Return (x, y) of the center of cell containing provided text 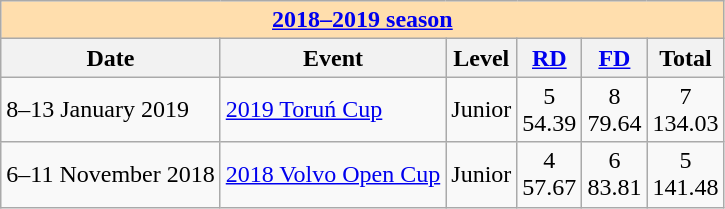
2018 Volvo Open Cup (333, 174)
2019 Toruń Cup (333, 110)
8–13 January 2019 (110, 110)
5 54.39 (550, 110)
Date (110, 58)
Total (686, 58)
4 57.67 (550, 174)
RD (550, 58)
Event (333, 58)
5 141.48 (686, 174)
2018–2019 season (362, 20)
6 83.81 (614, 174)
FD (614, 58)
7 134.03 (686, 110)
6–11 November 2018 (110, 174)
8 79.64 (614, 110)
Level (482, 58)
